Detect which cell encompasses the target text, then output its [X, Y] center coordinate. 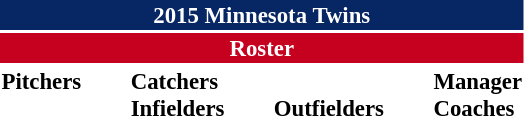
Roster [262, 48]
2015 Minnesota Twins [262, 15]
